Output the [x, y] coordinate of the center of the cell containing the given text.  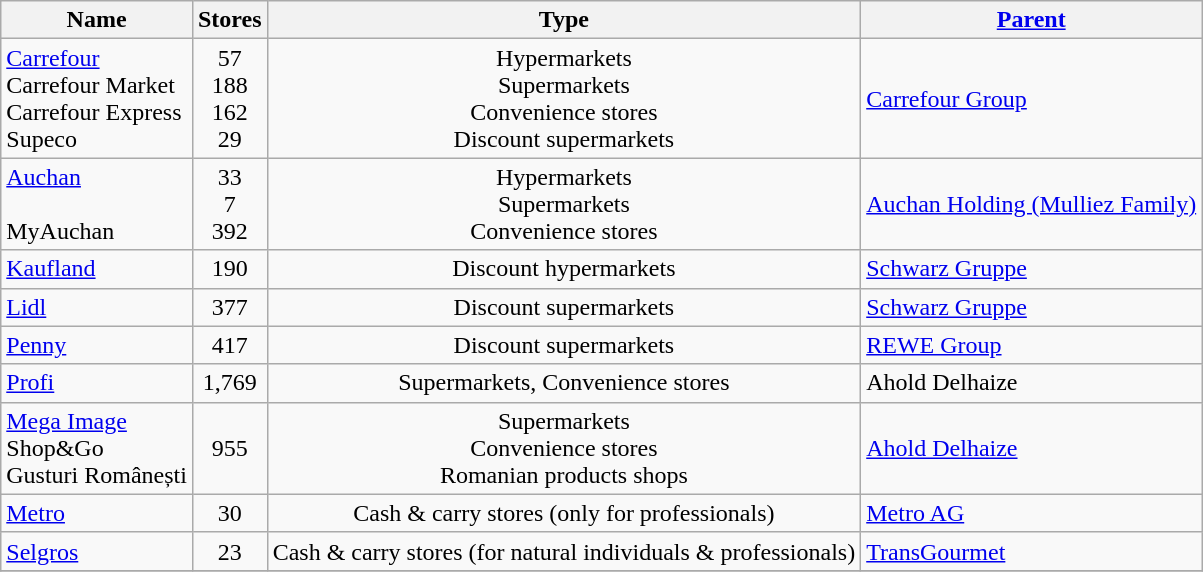
Supermarkets, Convenience stores [564, 383]
Auchan Holding (Mulliez Family) [1032, 204]
Type [564, 20]
Metro AG [1032, 513]
Discount hypermarkets [564, 269]
Mega Image Shop&Go Gusturi Românești [97, 448]
Carrefour Group [1032, 98]
Cash & carry stores (for natural individuals & professionals) [564, 551]
Penny [97, 345]
Metro [97, 513]
Cash & carry stores (only for professionals) [564, 513]
23 [230, 551]
30 [230, 513]
Carrefour Carrefour Market Carrefour Express Supeco [97, 98]
Parent [1032, 20]
190 [230, 269]
417 [230, 345]
377 [230, 307]
1,769 [230, 383]
Supermarkets Convenience stores Romanian products shops [564, 448]
TransGourmet [1032, 551]
Hypermarkets Supermarkets Convenience stores [564, 204]
Auchan MyAuchan [97, 204]
Hypermarkets Supermarkets Convenience stores Discount supermarkets [564, 98]
Selgros [97, 551]
Profi [97, 383]
57 188 162 29 [230, 98]
33 7 392 [230, 204]
Lidl [97, 307]
REWE Group [1032, 345]
Name [97, 20]
Kaufland [97, 269]
955 [230, 448]
Stores [230, 20]
